Scan for the cell matching the given text and deliver its [X, Y] coordinate at center. 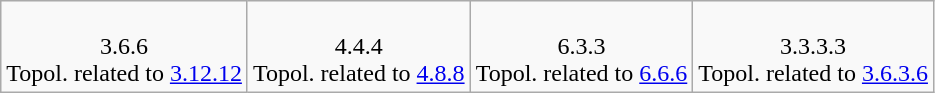
3.6.6Topol. related to 3.12.12 [124, 47]
4.4.4Topol. related to 4.8.8 [358, 47]
3.3.3.3Topol. related to 3.6.3.6 [814, 47]
6.3.3Topol. related to 6.6.6 [582, 47]
